Locate the cell with the specified text and output its (X, Y) center coordinate. 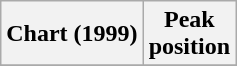
Chart (1999) (72, 34)
Peakposition (189, 34)
